Return the (X, Y) coordinate for the center point of the cell that contains the specified text.  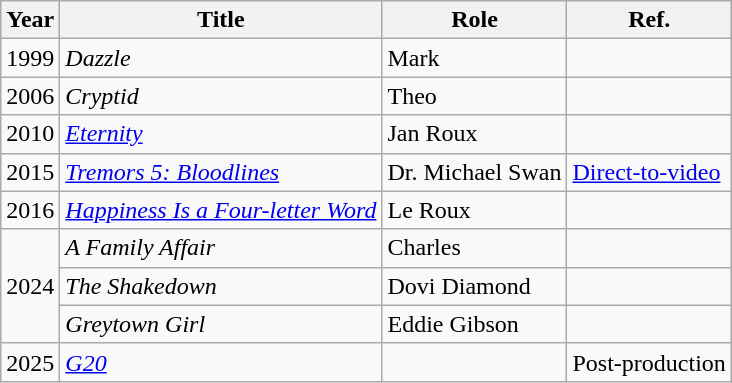
Tremors 5: Bloodlines (221, 172)
2025 (30, 362)
Charles (474, 248)
2010 (30, 134)
Direct-to-video (649, 172)
Title (221, 20)
Jan Roux (474, 134)
Post-production (649, 362)
2024 (30, 286)
2016 (30, 210)
The Shakedown (221, 286)
Eternity (221, 134)
Role (474, 20)
Dr. Michael Swan (474, 172)
Mark (474, 58)
G20 (221, 362)
2006 (30, 96)
Dazzle (221, 58)
Greytown Girl (221, 324)
Happiness Is a Four-letter Word (221, 210)
A Family Affair (221, 248)
Le Roux (474, 210)
Cryptid (221, 96)
Year (30, 20)
1999 (30, 58)
Theo (474, 96)
Eddie Gibson (474, 324)
Ref. (649, 20)
Dovi Diamond (474, 286)
2015 (30, 172)
